Scan for the cell matching the given text and deliver its (x, y) coordinate at center. 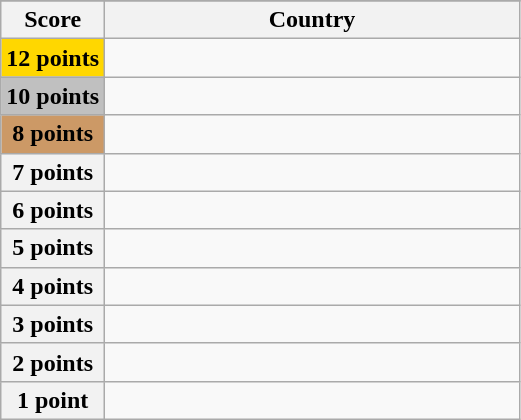
5 points (53, 248)
4 points (53, 286)
Score (53, 20)
6 points (53, 210)
12 points (53, 58)
Country (312, 20)
2 points (53, 362)
7 points (53, 172)
3 points (53, 324)
10 points (53, 96)
1 point (53, 400)
8 points (53, 134)
